Identify which cell holds the provided text, then report its (x, y) central coordinate. 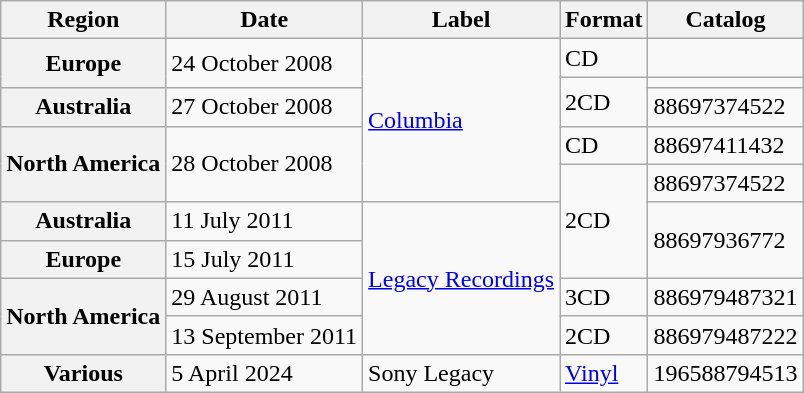
Legacy Recordings (462, 278)
Columbia (462, 120)
Vinyl (604, 373)
Catalog (726, 20)
27 October 2008 (264, 107)
196588794513 (726, 373)
Date (264, 20)
Sony Legacy (462, 373)
886979487222 (726, 335)
13 September 2011 (264, 335)
29 August 2011 (264, 297)
11 July 2011 (264, 221)
Region (84, 20)
886979487321 (726, 297)
Format (604, 20)
Various (84, 373)
88697411432 (726, 145)
15 July 2011 (264, 259)
5 April 2024 (264, 373)
3CD (604, 297)
28 October 2008 (264, 164)
Label (462, 20)
24 October 2008 (264, 64)
88697936772 (726, 240)
